Return (x, y) of the center of cell containing provided text 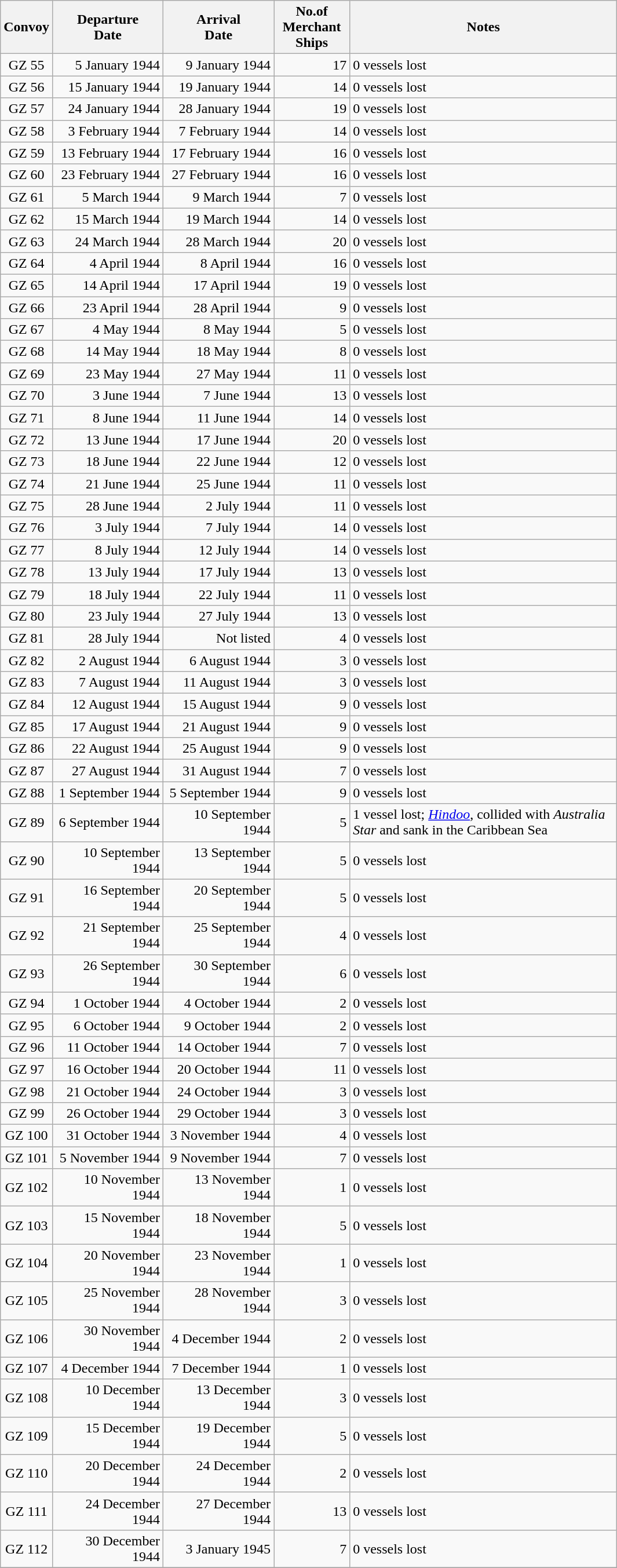
22 June 1944 (219, 462)
GZ 65 (27, 285)
20 September 1944 (219, 898)
17 (312, 65)
14 April 1944 (108, 285)
17 June 1944 (219, 440)
8 (312, 352)
21 August 1944 (219, 727)
3 July 1944 (108, 528)
27 August 1944 (108, 771)
12 August 1944 (108, 705)
GZ 82 (27, 660)
GZ 66 (27, 308)
1 vessel lost; Hindoo, collided with Australia Star and sank in the Caribbean Sea (483, 823)
5 January 1944 (108, 65)
27 July 1944 (219, 616)
18 November 1944 (219, 1225)
GZ 62 (27, 219)
GZ 61 (27, 197)
13 December 1944 (219, 1398)
20 October 1944 (219, 1069)
21 June 1944 (108, 484)
GZ 72 (27, 440)
GZ 90 (27, 860)
GZ 58 (27, 131)
6 (312, 973)
17 April 1944 (219, 285)
13 September 1944 (219, 860)
GZ 109 (27, 1436)
27 December 1944 (219, 1511)
17 July 1944 (219, 572)
GZ 70 (27, 396)
GZ 59 (27, 153)
GZ 80 (27, 616)
7 December 1944 (219, 1368)
5 November 1944 (108, 1158)
1 October 1944 (108, 1003)
22 July 1944 (219, 594)
GZ 56 (27, 87)
GZ 55 (27, 65)
GZ 99 (27, 1114)
GZ 71 (27, 418)
16 October 1944 (108, 1069)
11 August 1944 (219, 683)
GZ 94 (27, 1003)
GZ 81 (27, 638)
GZ 103 (27, 1225)
GZ 89 (27, 823)
30 September 1944 (219, 973)
GZ 76 (27, 528)
19 December 1944 (219, 1436)
Convoy (27, 27)
19 March 1944 (219, 219)
30 November 1944 (108, 1339)
GZ 57 (27, 109)
GZ 86 (27, 749)
8 June 1944 (108, 418)
17 February 1944 (219, 153)
GZ 60 (27, 175)
28 March 1944 (219, 241)
9 October 1944 (219, 1025)
30 December 1944 (108, 1548)
3 June 1944 (108, 396)
Notes (483, 27)
GZ 68 (27, 352)
GZ 78 (27, 572)
4 April 1944 (108, 263)
3 January 1945 (219, 1548)
29 October 1944 (219, 1114)
7 July 1944 (219, 528)
23 February 1944 (108, 175)
23 April 1944 (108, 308)
21 September 1944 (108, 935)
28 June 1944 (108, 506)
GZ 111 (27, 1511)
13 June 1944 (108, 440)
GZ 91 (27, 898)
4 May 1944 (108, 330)
DepartureDate (108, 27)
15 March 1944 (108, 219)
ArrivalDate (219, 27)
17 August 1944 (108, 727)
15 August 1944 (219, 705)
6 September 1944 (108, 823)
Not listed (219, 638)
26 September 1944 (108, 973)
1 September 1944 (108, 793)
23 May 1944 (108, 374)
18 June 1944 (108, 462)
18 May 1944 (219, 352)
GZ 93 (27, 973)
21 October 1944 (108, 1091)
GZ 88 (27, 793)
GZ 100 (27, 1136)
31 October 1944 (108, 1136)
3 November 1944 (219, 1136)
28 July 1944 (108, 638)
GZ 87 (27, 771)
20 December 1944 (108, 1473)
2 August 1944 (108, 660)
14 May 1944 (108, 352)
GZ 95 (27, 1025)
9 March 1944 (219, 197)
GZ 63 (27, 241)
10 November 1944 (108, 1188)
GZ 110 (27, 1473)
GZ 83 (27, 683)
GZ 67 (27, 330)
GZ 64 (27, 263)
25 September 1944 (219, 935)
5 September 1944 (219, 793)
9 January 1944 (219, 65)
24 January 1944 (108, 109)
2 July 1944 (219, 506)
13 November 1944 (219, 1188)
GZ 69 (27, 374)
11 October 1944 (108, 1047)
GZ 73 (27, 462)
10 December 1944 (108, 1398)
13 February 1944 (108, 153)
9 November 1944 (219, 1158)
6 August 1944 (219, 660)
24 October 1944 (219, 1091)
GZ 97 (27, 1069)
3 February 1944 (108, 131)
GZ 101 (27, 1158)
GZ 102 (27, 1188)
28 April 1944 (219, 308)
25 June 1944 (219, 484)
18 July 1944 (108, 594)
15 December 1944 (108, 1436)
GZ 74 (27, 484)
15 January 1944 (108, 87)
5 March 1944 (108, 197)
GZ 106 (27, 1339)
19 January 1944 (219, 87)
GZ 79 (27, 594)
8 April 1944 (219, 263)
12 July 1944 (219, 550)
20 November 1944 (108, 1263)
8 May 1944 (219, 330)
15 November 1944 (108, 1225)
6 October 1944 (108, 1025)
8 July 1944 (108, 550)
25 August 1944 (219, 749)
GZ 112 (27, 1548)
14 October 1944 (219, 1047)
GZ 92 (27, 935)
GZ 96 (27, 1047)
GZ 75 (27, 506)
GZ 84 (27, 705)
27 February 1944 (219, 175)
26 October 1944 (108, 1114)
GZ 105 (27, 1300)
12 (312, 462)
GZ 77 (27, 550)
28 January 1944 (219, 109)
GZ 104 (27, 1263)
GZ 108 (27, 1398)
24 March 1944 (108, 241)
11 June 1944 (219, 418)
31 August 1944 (219, 771)
GZ 107 (27, 1368)
23 July 1944 (108, 616)
4 October 1944 (219, 1003)
7 June 1944 (219, 396)
23 November 1944 (219, 1263)
27 May 1944 (219, 374)
13 July 1944 (108, 572)
GZ 85 (27, 727)
No.of Merchant Ships (312, 27)
7 August 1944 (108, 683)
16 September 1944 (108, 898)
25 November 1944 (108, 1300)
GZ 98 (27, 1091)
28 November 1944 (219, 1300)
22 August 1944 (108, 749)
7 February 1944 (219, 131)
